Output the [x, y] coordinate of the center of the cell containing the given text.  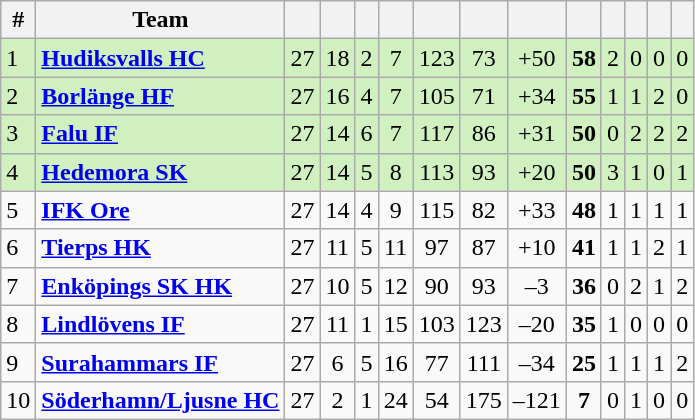
Team [160, 20]
# [18, 20]
Surahammars IF [160, 362]
105 [436, 96]
Söderhamn/Ljusne HC [160, 400]
113 [436, 172]
Falu IF [160, 134]
58 [584, 58]
+50 [536, 58]
103 [436, 324]
54 [436, 400]
77 [436, 362]
71 [484, 96]
87 [484, 248]
18 [338, 58]
–20 [536, 324]
41 [584, 248]
Enköpings SK HK [160, 286]
15 [396, 324]
+20 [536, 172]
IFK Ore [160, 210]
36 [584, 286]
–34 [536, 362]
+33 [536, 210]
+31 [536, 134]
55 [584, 96]
73 [484, 58]
35 [584, 324]
Lindlövens IF [160, 324]
86 [484, 134]
+34 [536, 96]
90 [436, 286]
–121 [536, 400]
24 [396, 400]
117 [436, 134]
25 [584, 362]
–3 [536, 286]
Tierps HK [160, 248]
Hudiksvalls HC [160, 58]
111 [484, 362]
48 [584, 210]
175 [484, 400]
Hedemora SK [160, 172]
12 [396, 286]
97 [436, 248]
+10 [536, 248]
Borlänge HF [160, 96]
82 [484, 210]
115 [436, 210]
